Return [X, Y] of the center of cell containing provided text 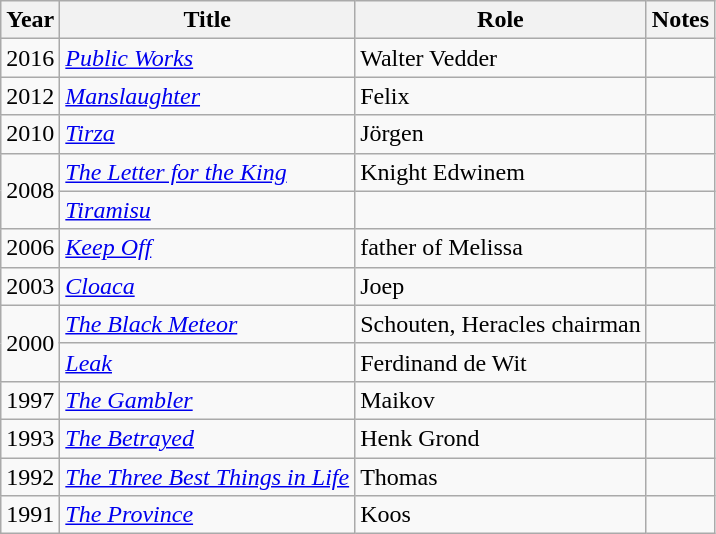
The Black Meteor [208, 324]
Ferdinand de Wit [501, 362]
Role [501, 20]
The Three Best Things in Life [208, 477]
Henk Grond [501, 438]
Cloaca [208, 286]
2006 [30, 248]
The Gambler [208, 400]
Notes [680, 20]
Leak [208, 362]
2008 [30, 191]
2003 [30, 286]
2010 [30, 134]
Knight Edwinem [501, 172]
Year [30, 20]
Thomas [501, 477]
Maikov [501, 400]
Felix [501, 96]
Keep Off [208, 248]
1992 [30, 477]
1991 [30, 515]
2016 [30, 58]
2000 [30, 343]
1993 [30, 438]
Schouten, Heracles chairman [501, 324]
2012 [30, 96]
The Betrayed [208, 438]
Tirza [208, 134]
Public Works [208, 58]
Tiramisu [208, 210]
The Province [208, 515]
1997 [30, 400]
Manslaughter [208, 96]
Jörgen [501, 134]
Joep [501, 286]
Koos [501, 515]
Walter Vedder [501, 58]
father of Melissa [501, 248]
Title [208, 20]
The Letter for the King [208, 172]
